Detect which cell encompasses the target text, then output its [X, Y] center coordinate. 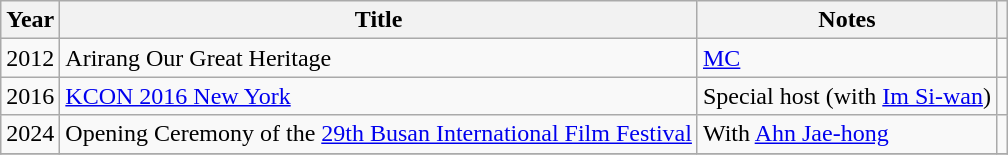
KCON 2016 New York [379, 96]
Arirang Our Great Heritage [379, 58]
MC [846, 58]
Year [30, 20]
Special host (with Im Si-wan) [846, 96]
2024 [30, 134]
Title [379, 20]
With Ahn Jae-hong [846, 134]
2012 [30, 58]
Notes [846, 20]
Opening Ceremony of the 29th Busan International Film Festival [379, 134]
2016 [30, 96]
